Scan for the cell matching the given text and deliver its (x, y) coordinate at center. 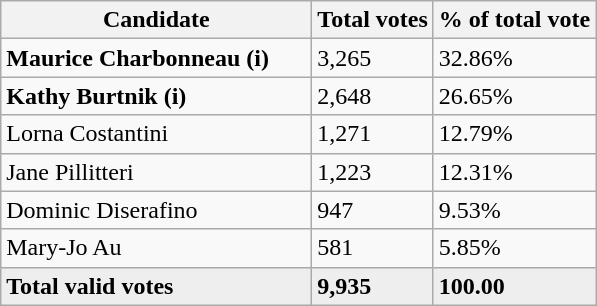
12.31% (514, 172)
3,265 (373, 58)
Kathy Burtnik (i) (156, 96)
% of total vote (514, 20)
Candidate (156, 20)
581 (373, 248)
Total valid votes (156, 286)
100.00 (514, 286)
Mary-Jo Au (156, 248)
Lorna Costantini (156, 134)
9,935 (373, 286)
26.65% (514, 96)
1,223 (373, 172)
Maurice Charbonneau (i) (156, 58)
947 (373, 210)
1,271 (373, 134)
2,648 (373, 96)
Dominic Diserafino (156, 210)
12.79% (514, 134)
5.85% (514, 248)
9.53% (514, 210)
Jane Pillitteri (156, 172)
Total votes (373, 20)
32.86% (514, 58)
